Identify which cell holds the provided text, then report its (X, Y) central coordinate. 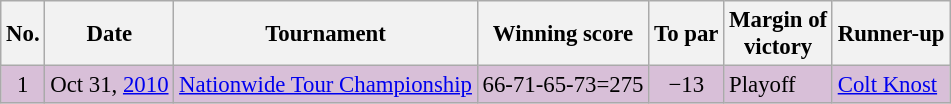
Margin ofvictory (778, 34)
1 (23, 85)
66-71-65-73=275 (563, 85)
Oct 31, 2010 (110, 85)
To par (686, 34)
Runner-up (890, 34)
Nationwide Tour Championship (326, 85)
Playoff (778, 85)
Tournament (326, 34)
−13 (686, 85)
No. (23, 34)
Date (110, 34)
Winning score (563, 34)
Colt Knost (890, 85)
